Determine the [x, y] coordinate at the center of the cell enclosing the given text.  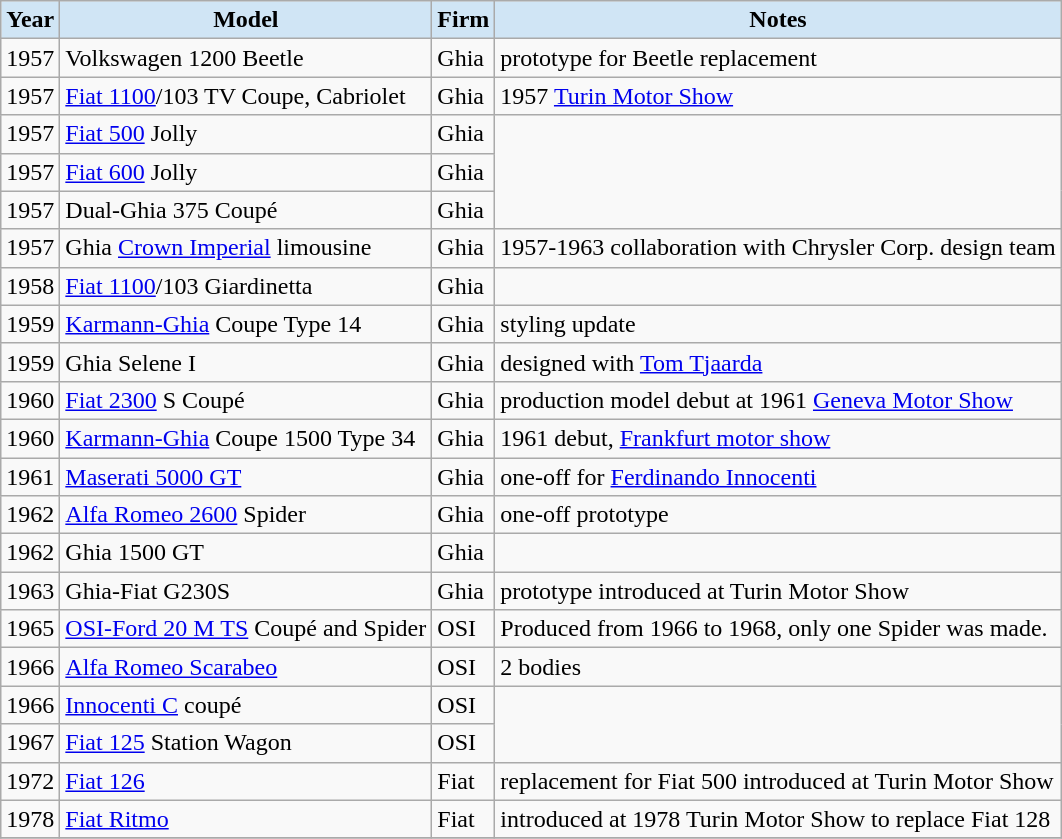
Fiat 1100/103 Giardinetta [246, 286]
replacement for Fiat 500 introduced at Turin Motor Show [778, 781]
one-off prototype [778, 515]
Karmann-Ghia Coupe Type 14 [246, 324]
styling update [778, 324]
OSI-Ford 20 M TS Coupé and Spider [246, 629]
Innocenti C coupé [246, 705]
1957 Turin Motor Show [778, 96]
2 bodies [778, 667]
Fiat Ritmo [246, 819]
designed with Tom Tjaarda [778, 362]
Model [246, 20]
production model debut at 1961 Geneva Motor Show [778, 400]
Ghia-Fiat G230S [246, 591]
Alfa Romeo 2600 Spider [246, 515]
Volkswagen 1200 Beetle [246, 58]
Fiat 1100/103 TV Coupe, Cabriolet [246, 96]
Fiat 500 Jolly [246, 134]
1963 [30, 591]
Year [30, 20]
prototype introduced at Turin Motor Show [778, 591]
Ghia 1500 GT [246, 553]
1972 [30, 781]
Firm [464, 20]
Ghia Crown Imperial limousine [246, 248]
one-off for Ferdinando Innocenti [778, 477]
1961 [30, 477]
Dual-Ghia 375 Coupé [246, 210]
Fiat 600 Jolly [246, 172]
Fiat 2300 S Coupé [246, 400]
1978 [30, 819]
1961 debut, Frankfurt motor show [778, 438]
Karmann-Ghia Coupe 1500 Type 34 [246, 438]
Ghia Selene I [246, 362]
1958 [30, 286]
Fiat 126 [246, 781]
Fiat 125 Station Wagon [246, 743]
prototype for Beetle replacement [778, 58]
1967 [30, 743]
1957-1963 collaboration with Chrysler Corp. design team [778, 248]
Maserati 5000 GT [246, 477]
1965 [30, 629]
Notes [778, 20]
introduced at 1978 Turin Motor Show to replace Fiat 128 [778, 819]
Produced from 1966 to 1968, only one Spider was made. [778, 629]
Alfa Romeo Scarabeo [246, 667]
